Detect which cell encompasses the target text, then output its (X, Y) center coordinate. 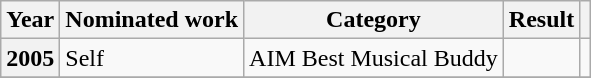
Nominated work (152, 20)
Self (152, 58)
Year (30, 20)
AIM Best Musical Buddy (374, 58)
Result (541, 20)
2005 (30, 58)
Category (374, 20)
